Locate the cell with the specified text and output its (X, Y) center coordinate. 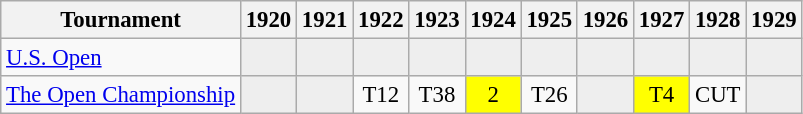
2 (493, 95)
1927 (661, 20)
1928 (718, 20)
1920 (268, 20)
1926 (605, 20)
CUT (718, 95)
Tournament (121, 20)
1925 (549, 20)
T26 (549, 95)
The Open Championship (121, 95)
T4 (661, 95)
U.S. Open (121, 58)
1922 (381, 20)
1924 (493, 20)
T12 (381, 95)
1923 (437, 20)
T38 (437, 95)
1921 (325, 20)
1929 (774, 20)
